Locate the cell with the specified text and output its (X, Y) center coordinate. 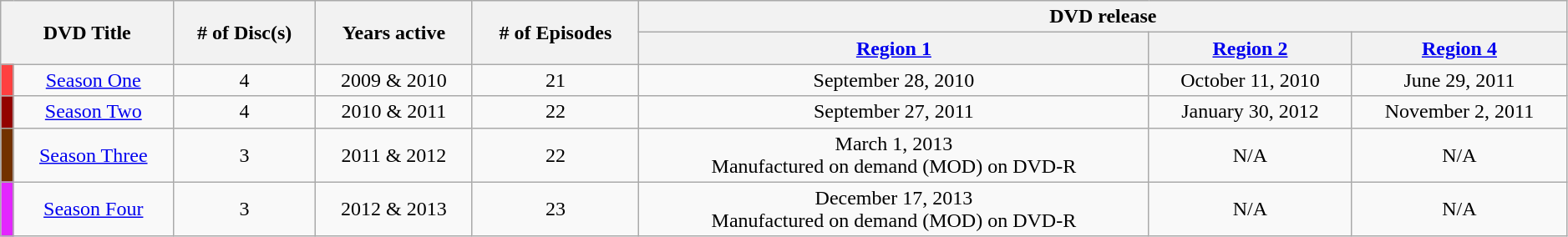
2012 & 2013 (393, 209)
Region 1 (894, 48)
# of Episodes (555, 33)
2009 & 2010 (393, 80)
DVD release (1103, 17)
June 29, 2011 (1460, 80)
Season Three (94, 155)
September 27, 2011 (894, 112)
21 (555, 80)
December 17, 2013Manufactured on demand (MOD) on DVD-R (894, 209)
Season One (94, 80)
DVD Title (87, 33)
Region 2 (1250, 48)
October 11, 2010 (1250, 80)
Region 4 (1460, 48)
March 1, 2013Manufactured on demand (MOD) on DVD-R (894, 155)
January 30, 2012 (1250, 112)
2011 & 2012 (393, 155)
Season Four (94, 209)
Years active (393, 33)
2010 & 2011 (393, 112)
23 (555, 209)
Season Two (94, 112)
September 28, 2010 (894, 80)
# of Disc(s) (245, 33)
November 2, 2011 (1460, 112)
